From the cell containing the given text, extract its center point as [X, Y] coordinate. 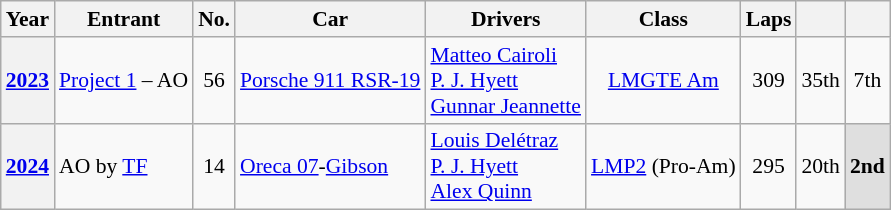
LMP2 (Pro-Am) [664, 166]
35th [820, 80]
Matteo Cairoli P. J. Hyett Gunnar Jeannette [506, 80]
309 [769, 80]
Project 1 – AO [124, 80]
Entrant [124, 19]
56 [214, 80]
Louis Delétraz P. J. Hyett Alex Quinn [506, 166]
Drivers [506, 19]
14 [214, 166]
Car [330, 19]
No. [214, 19]
Porsche 911 RSR-19 [330, 80]
7th [868, 80]
Oreca 07-Gibson [330, 166]
Year [28, 19]
2024 [28, 166]
Laps [769, 19]
LMGTE Am [664, 80]
2023 [28, 80]
Class [664, 19]
AO by TF [124, 166]
2nd [868, 166]
20th [820, 166]
295 [769, 166]
